Detect which cell encompasses the target text, then output its [x, y] center coordinate. 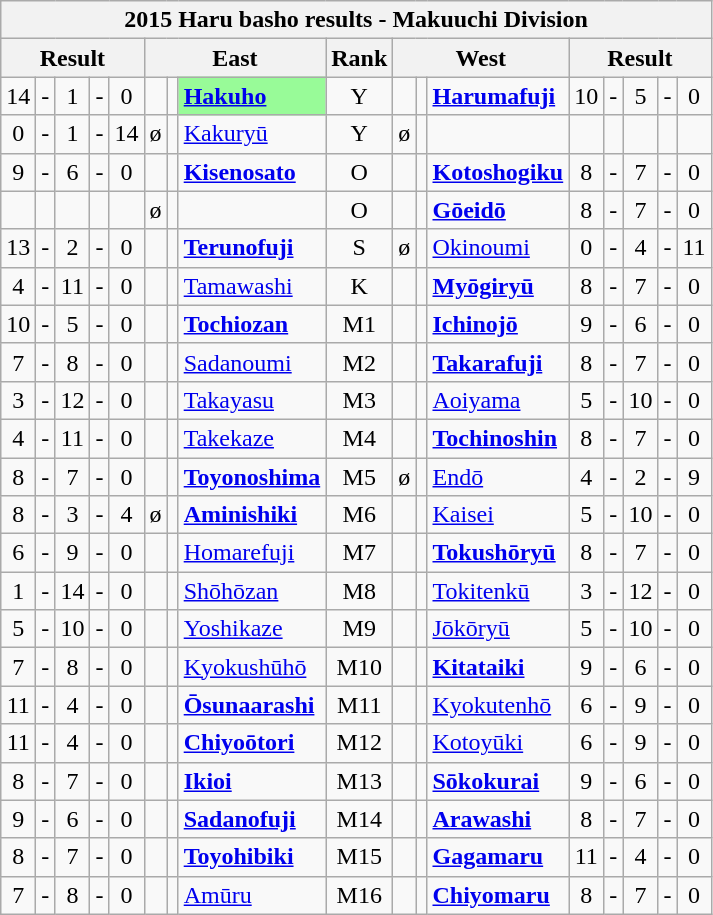
Kaisei [498, 515]
M10 [360, 667]
Gōeidō [498, 210]
Endō [498, 477]
Kotoyūki [498, 743]
13 [18, 248]
Sadanoumi [252, 362]
M3 [360, 400]
Homarefuji [252, 553]
M16 [360, 895]
Hakuho [252, 96]
Kyokushūhō [252, 667]
Okinoumi [498, 248]
Yoshikaze [252, 629]
M8 [360, 591]
M11 [360, 705]
M14 [360, 819]
Tokushōryū [498, 553]
Kitataiki [498, 667]
M5 [360, 477]
Kotoshogiku [498, 172]
M4 [360, 438]
S [360, 248]
Sadanofuji [252, 819]
Chiyomaru [498, 895]
Takekaze [252, 438]
Terunofuji [252, 248]
Aoiyama [498, 400]
M9 [360, 629]
M1 [360, 324]
Arawashi [498, 819]
Amūru [252, 895]
Gagamaru [498, 857]
Rank [360, 58]
Takayasu [252, 400]
Ichinojō [498, 324]
Aminishiki [252, 515]
Myōgiryū [498, 286]
Ōsunaarashi [252, 705]
M6 [360, 515]
K [360, 286]
Sōkokurai [498, 781]
M2 [360, 362]
M7 [360, 553]
M12 [360, 743]
M13 [360, 781]
Toyohibiki [252, 857]
Jōkōryū [498, 629]
Chiyoōtori [252, 743]
Tochinoshin [498, 438]
Tochiozan [252, 324]
West [481, 58]
Harumafuji [498, 96]
Takarafuji [498, 362]
2015 Haru basho results - Makuuchi Division [356, 20]
Kyokutenhō [498, 705]
Tokitenkū [498, 591]
Kisenosato [252, 172]
M15 [360, 857]
Toyonoshima [252, 477]
Kakuryū [252, 134]
Tamawashi [252, 286]
East [235, 58]
Shōhōzan [252, 591]
Ikioi [252, 781]
